For the text-containing cell, return its midpoint in [x, y] coordinate format. 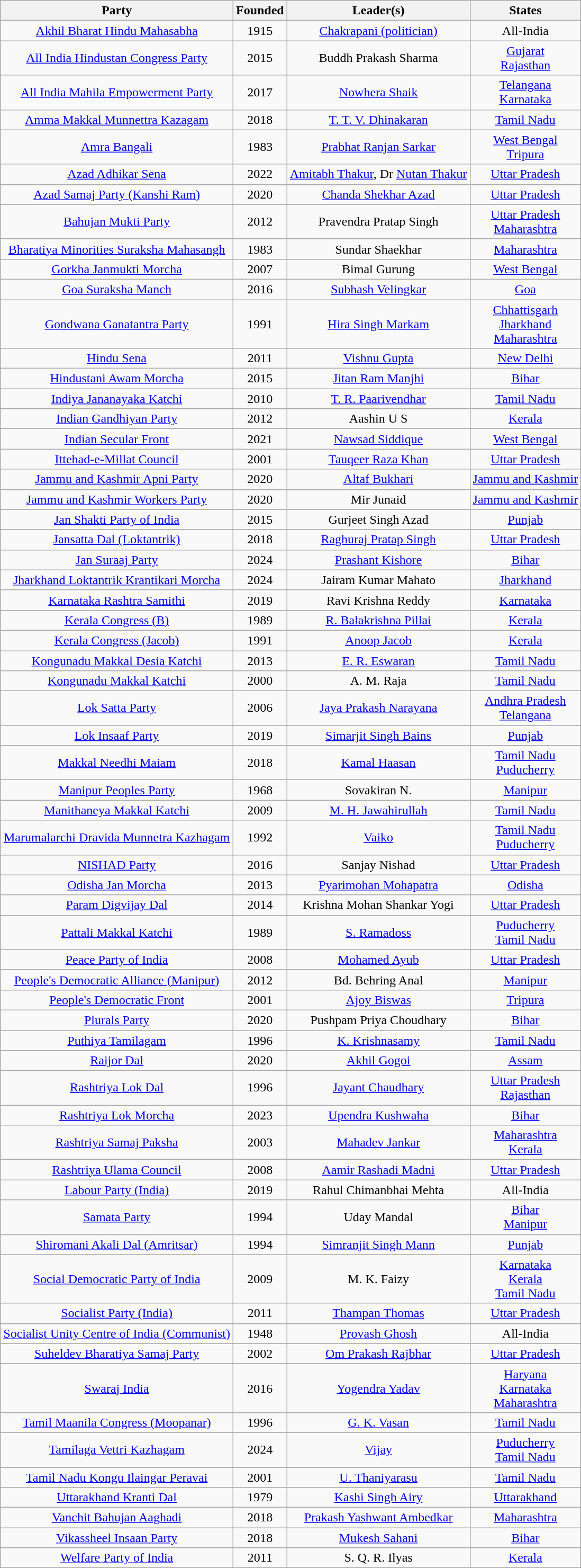
Om Prakash Rajbhar [378, 1354]
Jayant Chaudhary [378, 1088]
Shiromani Akali Dal (Amritsar) [117, 1244]
Manithaneya Makkal Katchi [117, 810]
Lok Satta Party [117, 709]
Amra Bangali [117, 147]
Rashtriya Lok Dal [117, 1088]
Andhra PradeshTelangana [525, 709]
2006 [260, 709]
Kongunadu Makkal Desia Katchi [117, 660]
T. T. V. Dhinakaran [378, 120]
Uttarakhand [525, 1498]
Lok Insaaf Party [117, 736]
States [525, 11]
All India Hindustan Congress Party [117, 58]
S. Q. R. Ilyas [378, 1558]
Jharkhand Loktantrik Krantikari Morcha [117, 580]
Socialist Unity Centre of India (Communist) [117, 1333]
Tamil Maanila Congress (Moopanar) [117, 1422]
Labour Party (India) [117, 1190]
Mir Junaid [378, 499]
Jairam Kumar Mahato [378, 580]
Provash Ghosh [378, 1333]
Krishna Mohan Shankar Yogi [378, 905]
Peace Party of India [117, 960]
Subhash Velingkar [378, 289]
Amma Makkal Munnettra Kazagam [117, 120]
2002 [260, 1354]
Aashin U S [378, 419]
KarnatakaKeralaTamil Nadu [525, 1279]
Amitabh Thakur, Dr Nutan Thakur [378, 174]
Pushpam Priya Choudhary [378, 1020]
Chanda Shekhar Azad [378, 194]
Raghuraj Pratap Singh [378, 540]
2003 [260, 1143]
Bimal Gurung [378, 269]
Chakrapani (politician) [378, 31]
U. Thaniyarasu [378, 1477]
Nawsad Siddique [378, 439]
Kerala Congress (Jacob) [117, 640]
Uttar PradeshRajasthan [525, 1088]
Indian Secular Front [117, 439]
People's Democratic Alliance (Manipur) [117, 980]
Uttar PradeshMaharashtra [525, 221]
NISHAD Party [117, 865]
2014 [260, 905]
Party [117, 11]
Jharkhand [525, 580]
2022 [260, 174]
2007 [260, 269]
ChhattisgarhJharkhandMaharashtra [525, 324]
2021 [260, 439]
Hindustani Awam Morcha [117, 379]
Karnataka Rashtra Samithi [117, 600]
Manipur Peoples Party [117, 790]
Azad Adhikar Sena [117, 174]
Prabhat Ranjan Sarkar [378, 147]
Vanchit Bahujan Aaghadi [117, 1518]
M. K. Faizy [378, 1279]
Ajoy Biswas [378, 1000]
Simranjit Singh Mann [378, 1244]
Founded [260, 11]
Buddh Prakash Sharma [378, 58]
Jan Suraaj Party [117, 560]
Ravi Krishna Reddy [378, 600]
Kashi Singh Airy [378, 1498]
Sovakiran N. [378, 790]
Rashtriya Samaj Paksha [117, 1143]
Makkal Needhi Maiam [117, 763]
T. R. Paarivendhar [378, 399]
Yogendra Yadav [378, 1388]
Leader(s) [378, 11]
Jitan Ram Manjhi [378, 379]
R. Balakrishna Pillai [378, 620]
Kamal Haasan [378, 763]
Uday Mandal [378, 1217]
Hindu Sena [117, 359]
Vijay [378, 1450]
Tamil Nadu Kongu Ilaingar Peravai [117, 1477]
Prashant Kishore [378, 560]
1992 [260, 838]
Indian Gandhiyan Party [117, 419]
Marumalarchi Dravida Munnetra Kazhagam [117, 838]
Goa Suraksha Manch [117, 289]
Karnataka [525, 600]
Rahul Chimanbhai Mehta [378, 1190]
Swaraj India [117, 1388]
Odisha Jan Morcha [117, 885]
Azad Samaj Party (Kanshi Ram) [117, 194]
Pravendra Pratap Singh [378, 221]
Bahujan Mukti Party [117, 221]
Rashtriya Lok Morcha [117, 1115]
GujaratRajasthan [525, 58]
Thampan Thomas [378, 1313]
HaryanaKarnatakaMaharashtra [525, 1388]
Vishnu Gupta [378, 359]
Param Digvijay Dal [117, 905]
Puthiya Tamilagam [117, 1041]
Jan Shakti Party of India [117, 519]
Jammu and Kashmir Apni Party [117, 479]
Sundar Shaekhar [378, 249]
Pyarimohan Mohapatra [378, 885]
2017 [260, 92]
Akhil Gogoi [378, 1061]
A. M. Raja [378, 681]
BiharManipur [525, 1217]
Gondwana Ganatantra Party [117, 324]
Prakash Yashwant Ambedkar [378, 1518]
Assam [525, 1061]
Gorkha Janmukti Morcha [117, 269]
Gurjeet Singh Azad [378, 519]
New Delhi [525, 359]
1979 [260, 1498]
West BengalTripura [525, 147]
Vikassheel Insaan Party [117, 1538]
Goa [525, 289]
Jansatta Dal (Loktantrik) [117, 540]
2010 [260, 399]
Social Democratic Party of India [117, 1279]
TelanganaKarnataka [525, 92]
Welfare Party of India [117, 1558]
Nowhera Shaik [378, 92]
Raijor Dal [117, 1061]
G. K. Vasan [378, 1422]
Jaya Prakash Narayana [378, 709]
Plurals Party [117, 1020]
Hira Singh Markam [378, 324]
Kongunadu Makkal Katchi [117, 681]
Sanjay Nishad [378, 865]
S. Ramadoss [378, 932]
All India Mahila Empowerment Party [117, 92]
2000 [260, 681]
1915 [260, 31]
2023 [260, 1115]
M. H. Jawahirullah [378, 810]
Tamilaga Vettri Kazhagam [117, 1450]
Tauqeer Raza Khan [378, 459]
Mohamed Ayub [378, 960]
People's Democratic Front [117, 1000]
Altaf Bukhari [378, 479]
Jammu and Kashmir Workers Party [117, 499]
Bd. Behring Anal [378, 980]
1968 [260, 790]
Simarjit Singh Bains [378, 736]
Indiya Jananayaka Katchi [117, 399]
Ittehad-e-Millat Council [117, 459]
Suheldev Bharatiya Samaj Party [117, 1354]
Uttarakhand Kranti Dal [117, 1498]
Anoop Jacob [378, 640]
Tripura [525, 1000]
Samata Party [117, 1217]
Pattali Makkal Katchi [117, 932]
Bharatiya Minorities Suraksha Mahasangh [117, 249]
Mukesh Sahani [378, 1538]
Rashtriya Ulama Council [117, 1170]
E. R. Eswaran [378, 660]
MaharashtraKerala [525, 1143]
K. Krishnasamy [378, 1041]
Akhil Bharat Hindu Mahasabha [117, 31]
Upendra Kushwaha [378, 1115]
1948 [260, 1333]
Socialist Party (India) [117, 1313]
Mahadev Jankar [378, 1143]
Kerala Congress (B) [117, 620]
Aamir Rashadi Madni [378, 1170]
Vaiko [378, 838]
Odisha [525, 885]
